Find where the given text appears and provide that cell's center as (x, y) coordinate. 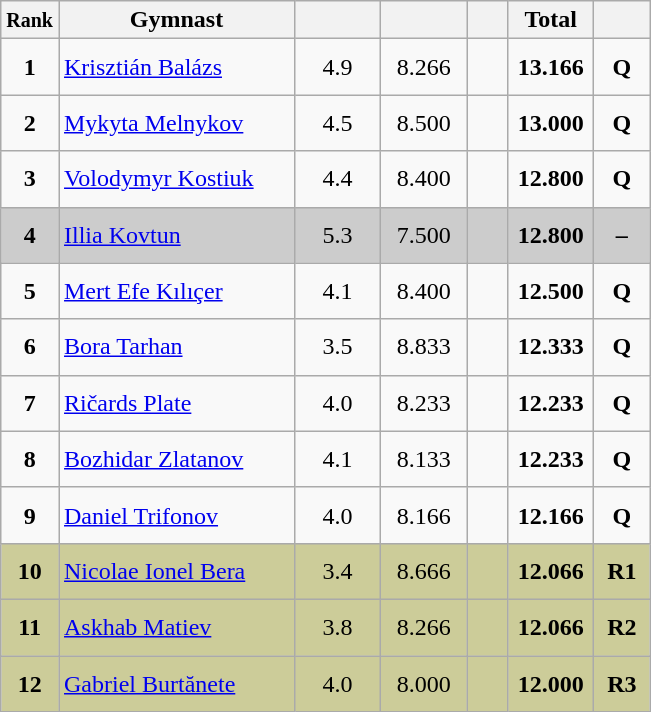
12.333 (551, 347)
13.166 (551, 67)
– (622, 235)
11 (30, 627)
13.000 (551, 123)
7.500 (424, 235)
8.666 (424, 571)
4.9 (338, 67)
Mert Efe Kılıçer (176, 291)
Askhab Matiev (176, 627)
Gabriel Burtănete (176, 684)
7 (30, 403)
8 (30, 459)
Nicolae Ionel Bera (176, 571)
R3 (622, 684)
6 (30, 347)
8.166 (424, 515)
5 (30, 291)
8.000 (424, 684)
R2 (622, 627)
3.5 (338, 347)
2 (30, 123)
Mykyta Melnykov (176, 123)
Krisztián Balázs (176, 67)
1 (30, 67)
3.8 (338, 627)
8.233 (424, 403)
12.000 (551, 684)
9 (30, 515)
12.166 (551, 515)
R1 (622, 571)
4.4 (338, 179)
8.500 (424, 123)
3.4 (338, 571)
Ričards Plate (176, 403)
3 (30, 179)
Bora Tarhan (176, 347)
5.3 (338, 235)
Volodymyr Kostiuk (176, 179)
Gymnast (176, 20)
Total (551, 20)
10 (30, 571)
8.133 (424, 459)
4.5 (338, 123)
12.500 (551, 291)
8.833 (424, 347)
12 (30, 684)
4 (30, 235)
Illia Kovtun (176, 235)
Daniel Trifonov (176, 515)
Rank (30, 20)
Bozhidar Zlatanov (176, 459)
